Determine the (X, Y) coordinate at the center of the cell enclosing the given text.  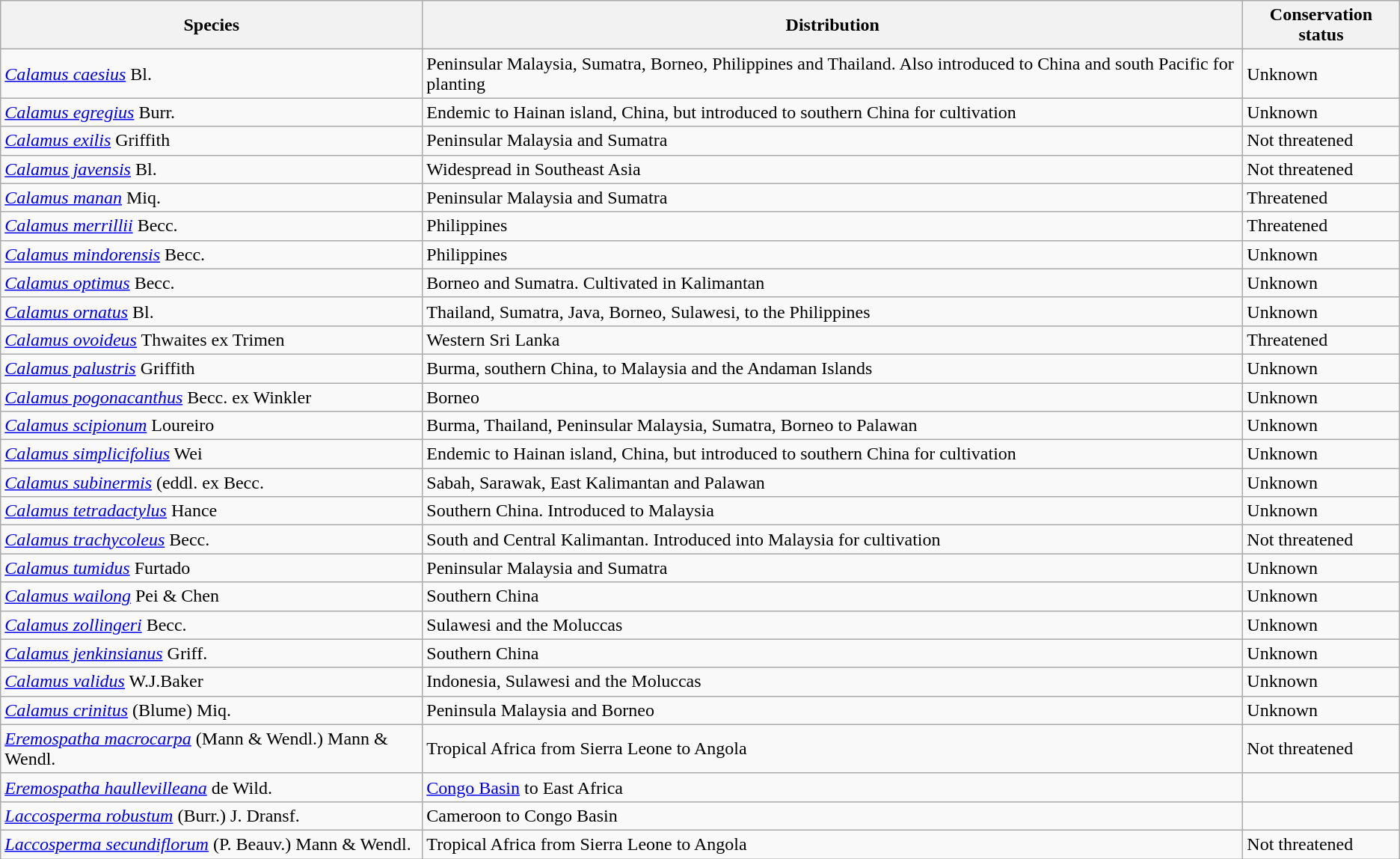
Calamus tumidus Furtado (212, 568)
Calamus crinitus (Blume) Miq. (212, 710)
Calamus tetradactylus Hance (212, 511)
Calamus jenkinsianus Griff. (212, 653)
Calamus javensis Bl. (212, 169)
Calamus scipionum Loureiro (212, 426)
Laccosperma robustum (Burr.) J. Dransf. (212, 816)
Calamus egregius Burr. (212, 112)
Calamus simplicifolius Wei (212, 454)
Calamus subinermis (eddl. ex Becc. (212, 483)
Borneo (833, 397)
Calamus ovoideus Thwaites ex Trimen (212, 340)
Calamus ornatus Bl. (212, 311)
Borneo and Sumatra. Cultivated in Kalimantan (833, 283)
Calamus trachycoleus Becc. (212, 539)
Calamus validus W.J.Baker (212, 682)
Burma, Thailand, Peninsular Malaysia, Sumatra, Borneo to Palawan (833, 426)
Eremospatha macrocarpa (Mann & Wendl.) Mann & Wendl. (212, 748)
Burma, southern China, to Malaysia and the Andaman Islands (833, 368)
Calamus optimus Becc. (212, 283)
Sulawesi and the Moluccas (833, 625)
Calamus manan Miq. (212, 198)
Calamus merrillii Becc. (212, 226)
Cameroon to Congo Basin (833, 816)
Thailand, Sumatra, Java, Borneo, Sulawesi, to the Philippines (833, 311)
Calamus palustris Griffith (212, 368)
Western Sri Lanka (833, 340)
Widespread in Southeast Asia (833, 169)
Eremospatha haullevilleana de Wild. (212, 787)
Calamus exilis Griffith (212, 141)
South and Central Kalimantan. Introduced into Malaysia for cultivation (833, 539)
Calamus pogonacanthus Becc. ex Winkler (212, 397)
Southern China. Introduced to Malaysia (833, 511)
Distribution (833, 25)
Calamus zollingeri Becc. (212, 625)
Congo Basin to East Africa (833, 787)
Species (212, 25)
Sabah, Sarawak, East Kalimantan and Palawan (833, 483)
Peninsula Malaysia and Borneo (833, 710)
Calamus mindorensis Becc. (212, 254)
Calamus caesius Bl. (212, 73)
Calamus wailong Pei & Chen (212, 596)
Indonesia, Sulawesi and the Moluccas (833, 682)
Peninsular Malaysia, Sumatra, Borneo, Philippines and Thailand. Also introduced to China and south Pacific for planting (833, 73)
Conservation status (1321, 25)
Laccosperma secundiflorum (P. Beauv.) Mann & Wendl. (212, 844)
